Scan for the cell matching the given text and deliver its (X, Y) coordinate at center. 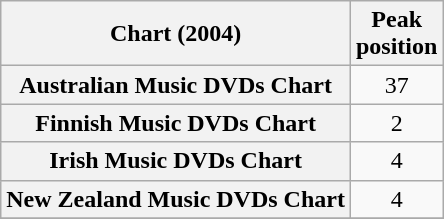
Chart (2004) (176, 34)
Finnish Music DVDs Chart (176, 123)
37 (396, 85)
New Zealand Music DVDs Chart (176, 199)
2 (396, 123)
Australian Music DVDs Chart (176, 85)
Irish Music DVDs Chart (176, 161)
Peakposition (396, 34)
